Identify which cell holds the provided text, then report its (X, Y) central coordinate. 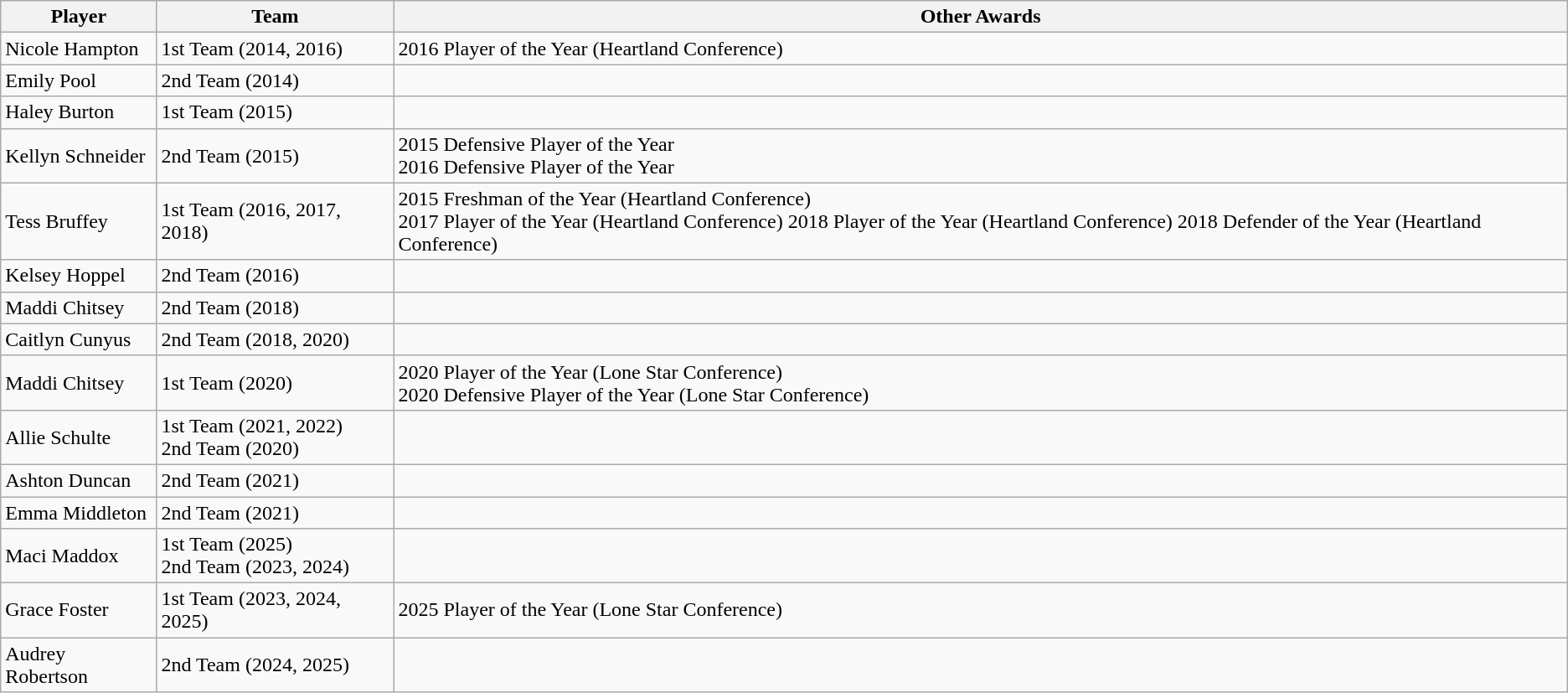
Audrey Robertson (79, 665)
2nd Team (2018, 2020) (275, 339)
Grace Foster (79, 610)
2016 Player of the Year (Heartland Conference) (980, 49)
Team (275, 17)
Tess Bruffey (79, 221)
2nd Team (2024, 2025) (275, 665)
Emily Pool (79, 80)
2015 Defensive Player of the Year2016 Defensive Player of the Year (980, 156)
1st Team (2023, 2024, 2025) (275, 610)
2nd Team (2018) (275, 308)
Other Awards (980, 17)
1st Team (2025)2nd Team (2023, 2024) (275, 556)
Ashton Duncan (79, 480)
Haley Burton (79, 112)
1st Team (2016, 2017, 2018) (275, 221)
2025 Player of the Year (Lone Star Conference) (980, 610)
Kelsey Hoppel (79, 276)
2nd Team (2014) (275, 80)
1st Team (2020) (275, 382)
2nd Team (2016) (275, 276)
1st Team (2014, 2016) (275, 49)
Player (79, 17)
Kellyn Schneider (79, 156)
Maci Maddox (79, 556)
2nd Team (2015) (275, 156)
Caitlyn Cunyus (79, 339)
Emma Middleton (79, 512)
2020 Player of the Year (Lone Star Conference)2020 Defensive Player of the Year (Lone Star Conference) (980, 382)
1st Team (2021, 2022)2nd Team (2020) (275, 437)
Nicole Hampton (79, 49)
Allie Schulte (79, 437)
1st Team (2015) (275, 112)
